For the text-containing cell, return its midpoint in (X, Y) coordinate format. 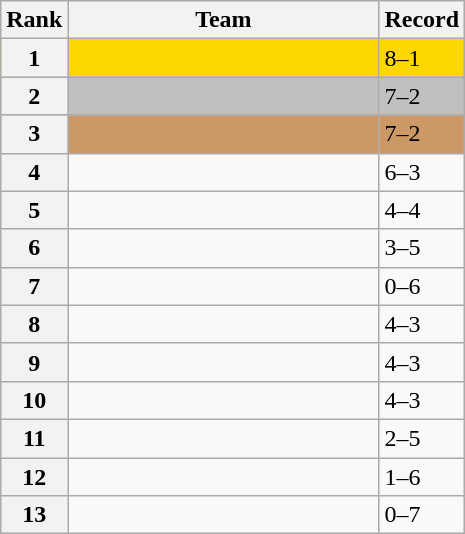
11 (34, 438)
6 (34, 248)
3 (34, 134)
8 (34, 324)
6–3 (422, 172)
1–6 (422, 477)
8–1 (422, 58)
2 (34, 96)
1 (34, 58)
4–4 (422, 210)
12 (34, 477)
Record (422, 20)
Rank (34, 20)
0–6 (422, 286)
13 (34, 515)
3–5 (422, 248)
9 (34, 362)
10 (34, 400)
4 (34, 172)
7 (34, 286)
5 (34, 210)
2–5 (422, 438)
0–7 (422, 515)
Team (224, 20)
